Provide the [X, Y] coordinate of the cell's center where the given text is located.  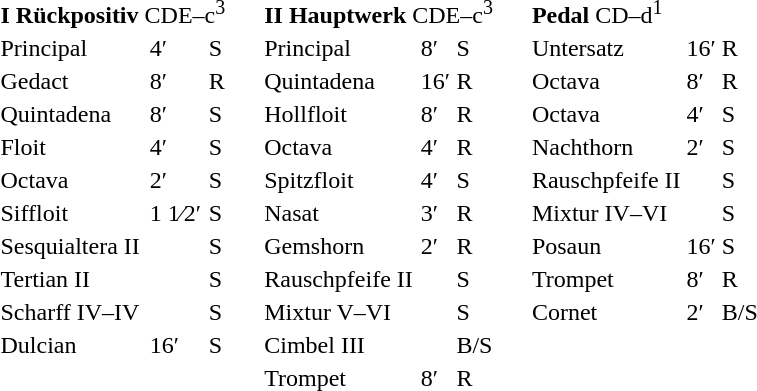
Trompet [606, 279]
Nachthorn [606, 147]
Posaun [606, 246]
Mixtur V–VI [340, 312]
Mixtur IV–VI [606, 213]
Principal [340, 48]
3′ [436, 213]
Quintadena [340, 81]
Untersatz [606, 48]
Gemshorn [340, 246]
B/S [475, 345]
Spitzfloit [340, 180]
Cornet [606, 312]
Cimbel III [340, 345]
Hollfloit [340, 114]
1 1⁄2′ [176, 213]
Nasat [340, 213]
